Determine the (X, Y) coordinate at the center of the cell enclosing the given text.  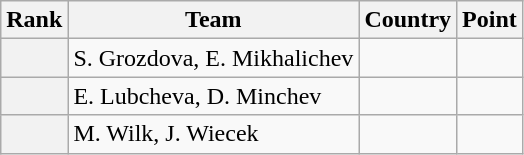
Rank (34, 20)
Country (408, 20)
S. Grozdova, E. Mikhalichev (214, 58)
Point (490, 20)
M. Wilk, J. Wiecek (214, 134)
E. Lubcheva, D. Minchev (214, 96)
Team (214, 20)
